From the cell containing the given text, extract its center point as (X, Y) coordinate. 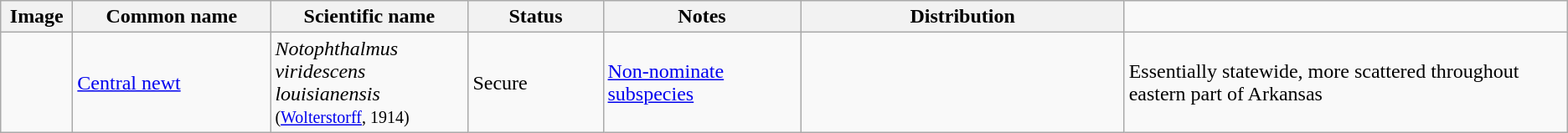
Central newt (172, 82)
Status (536, 17)
Secure (536, 82)
Scientific name (369, 17)
Distribution (962, 17)
Notes (702, 17)
Non-nominate subspecies (702, 82)
Essentially statewide, more scattered throughout eastern part of Arkansas (1345, 82)
Notophthalmus viridescens louisianensis(Wolterstorff, 1914) (369, 82)
Common name (172, 17)
Image (37, 17)
